Pinpoint the cell where the given text exists, returning its (x, y) midpoint coordinate. 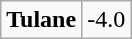
-4.0 (106, 19)
Tulane (42, 19)
